Return [x, y] of the center of cell containing provided text 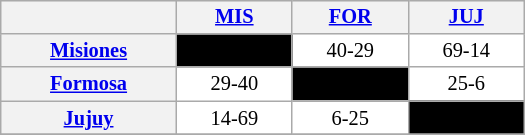
69-14 [466, 51]
25-6 [466, 84]
6-25 [350, 118]
Misiones [89, 51]
MIS [234, 17]
40-29 [350, 51]
Formosa [89, 84]
JUJ [466, 17]
FOR [350, 17]
14-69 [234, 118]
Jujuy [89, 118]
29-40 [234, 84]
